Identify which cell holds the provided text, then report its [x, y] central coordinate. 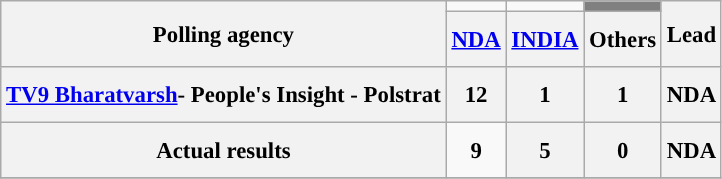
5 [545, 151]
Others [623, 40]
Actual results [224, 151]
12 [476, 95]
TV9 Bharatvarsh- People's Insight - Polstrat [224, 95]
Polling agency [224, 34]
9 [476, 151]
0 [623, 151]
INDIA [545, 40]
Lead [691, 34]
